Return the (x, y) coordinate for the center point of the cell that contains the specified text.  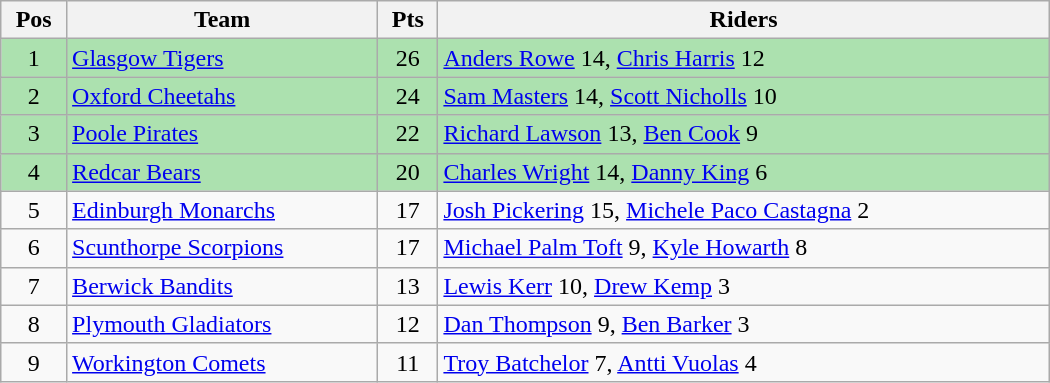
Riders (744, 20)
5 (34, 210)
7 (34, 286)
Troy Batchelor 7, Antti Vuolas 4 (744, 362)
9 (34, 362)
12 (408, 324)
2 (34, 96)
Richard Lawson 13, Ben Cook 9 (744, 134)
Anders Rowe 14, Chris Harris 12 (744, 58)
Dan Thompson 9, Ben Barker 3 (744, 324)
Berwick Bandits (222, 286)
Pos (34, 20)
Scunthorpe Scorpions (222, 248)
20 (408, 172)
26 (408, 58)
11 (408, 362)
6 (34, 248)
3 (34, 134)
Pts (408, 20)
22 (408, 134)
Poole Pirates (222, 134)
Oxford Cheetahs (222, 96)
Glasgow Tigers (222, 58)
Plymouth Gladiators (222, 324)
13 (408, 286)
Team (222, 20)
8 (34, 324)
Lewis Kerr 10, Drew Kemp 3 (744, 286)
Michael Palm Toft 9, Kyle Howarth 8 (744, 248)
Sam Masters 14, Scott Nicholls 10 (744, 96)
Edinburgh Monarchs (222, 210)
Charles Wright 14, Danny King 6 (744, 172)
Josh Pickering 15, Michele Paco Castagna 2 (744, 210)
1 (34, 58)
Workington Comets (222, 362)
24 (408, 96)
4 (34, 172)
Redcar Bears (222, 172)
